Locate the cell with the specified text and output its [x, y] center coordinate. 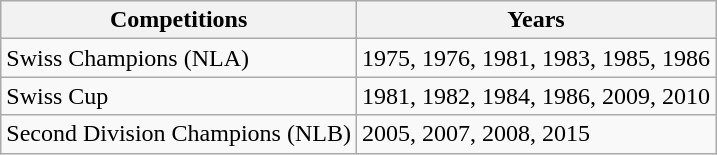
Second Division Champions (NLB) [179, 134]
Competitions [179, 20]
Swiss Cup [179, 96]
Years [536, 20]
Swiss Champions (NLA) [179, 58]
2005, 2007, 2008, 2015 [536, 134]
1981, 1982, 1984, 1986, 2009, 2010 [536, 96]
1975, 1976, 1981, 1983, 1985, 1986 [536, 58]
